Output the (x, y) coordinate of the center of the cell containing the given text.  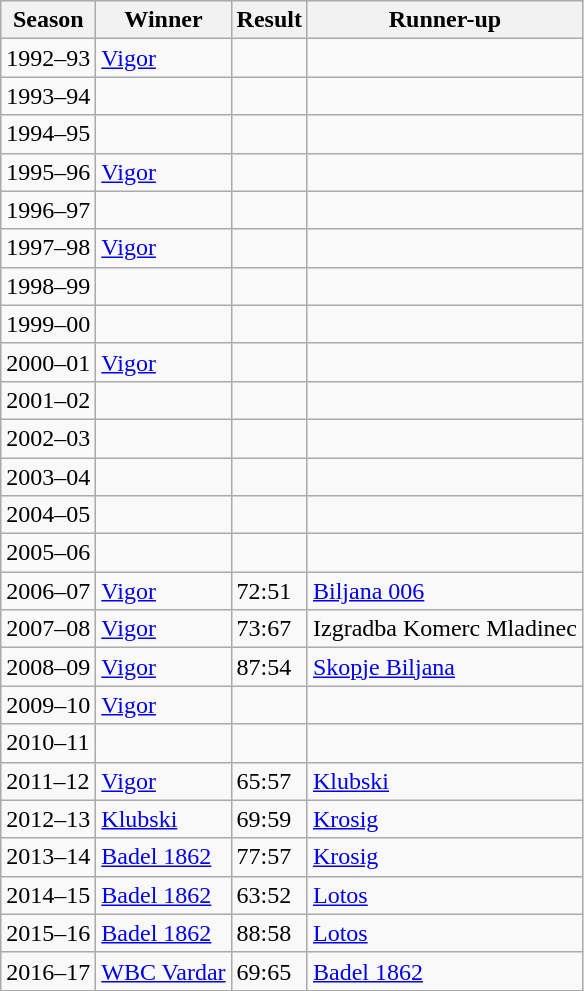
2012–13 (48, 819)
87:54 (269, 667)
Skopje Biljana (444, 667)
Season (48, 20)
69:59 (269, 819)
Izgradba Komerc Mladinec (444, 629)
2015–16 (48, 933)
Winner (164, 20)
Result (269, 20)
Biljana 006 (444, 591)
72:51 (269, 591)
69:65 (269, 971)
1997–98 (48, 248)
1994–95 (48, 134)
1996–97 (48, 210)
Runner-up (444, 20)
88:58 (269, 933)
2009–10 (48, 705)
WBC Vardar (164, 971)
63:52 (269, 895)
1995–96 (48, 172)
2002–03 (48, 438)
2006–07 (48, 591)
65:57 (269, 781)
2000–01 (48, 362)
2014–15 (48, 895)
2001–02 (48, 400)
2016–17 (48, 971)
77:57 (269, 857)
2008–09 (48, 667)
2007–08 (48, 629)
1998–99 (48, 286)
73:67 (269, 629)
2004–05 (48, 515)
1992–93 (48, 58)
2010–11 (48, 743)
2013–14 (48, 857)
2005–06 (48, 553)
1993–94 (48, 96)
2003–04 (48, 477)
2011–12 (48, 781)
1999–00 (48, 324)
